Locate the cell with the specified text and output its [X, Y] center coordinate. 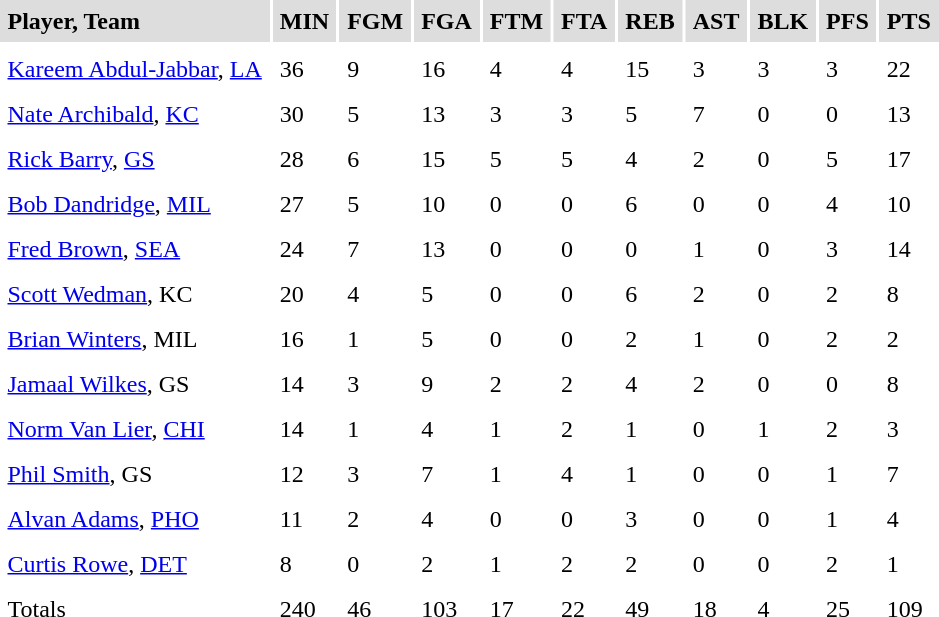
Phil Smith, GS [134, 474]
11 [304, 519]
24 [304, 249]
FTM [516, 21]
REB [650, 21]
MIN [304, 21]
12 [304, 474]
Kareem Abdul-Jabbar, LA [134, 69]
Rick Barry, GS [134, 159]
Brian Winters, MIL [134, 339]
Norm Van Lier, CHI [134, 429]
22 [908, 69]
FGM [376, 21]
Player, Team [134, 21]
27 [304, 204]
Fred Brown, SEA [134, 249]
Nate Archibald, KC [134, 114]
28 [304, 159]
Jamaal Wilkes, GS [134, 384]
Bob Dandridge, MIL [134, 204]
17 [908, 159]
AST [716, 21]
Scott Wedman, KC [134, 294]
Curtis Rowe, DET [134, 564]
PFS [848, 21]
36 [304, 69]
FTA [584, 21]
BLK [783, 21]
FGA [447, 21]
30 [304, 114]
PTS [908, 21]
20 [304, 294]
Alvan Adams, PHO [134, 519]
